Locate the cell with the specified text and output its (X, Y) center coordinate. 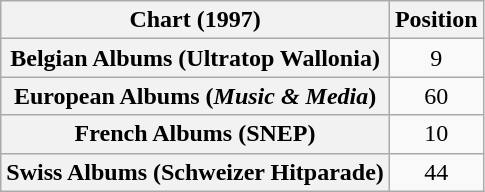
44 (436, 172)
French Albums (SNEP) (196, 134)
Belgian Albums (Ultratop Wallonia) (196, 58)
Position (436, 20)
European Albums (Music & Media) (196, 96)
Swiss Albums (Schweizer Hitparade) (196, 172)
10 (436, 134)
9 (436, 58)
Chart (1997) (196, 20)
60 (436, 96)
